Detect which cell encompasses the target text, then output its (x, y) center coordinate. 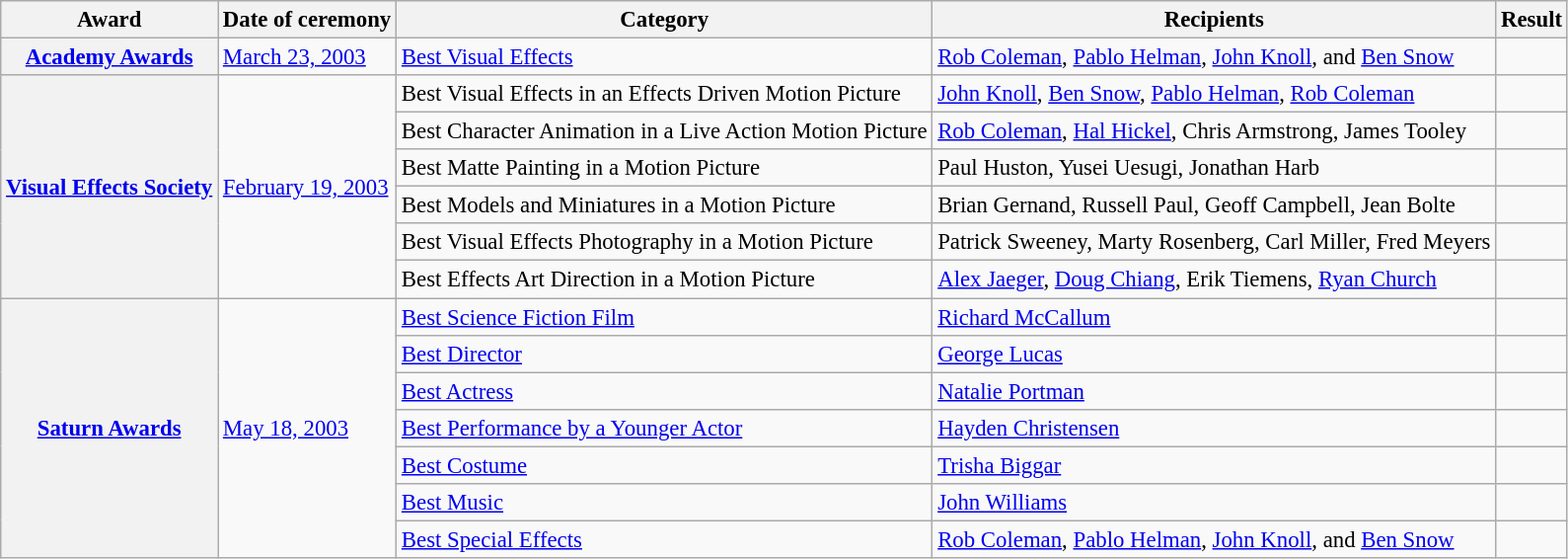
Best Actress (665, 391)
Best Character Animation in a Live Action Motion Picture (665, 131)
March 23, 2003 (308, 57)
Best Models and Miniatures in a Motion Picture (665, 205)
Natalie Portman (1214, 391)
Best Director (665, 354)
Best Costume (665, 465)
Recipients (1214, 20)
Best Visual Effects Photography in a Motion Picture (665, 242)
Category (665, 20)
Best Performance by a Younger Actor (665, 428)
Rob Coleman, Hal Hickel, Chris Armstrong, James Tooley (1214, 131)
Best Effects Art Direction in a Motion Picture (665, 279)
Trisha Biggar (1214, 465)
Visual Effects Society (110, 187)
Academy Awards (110, 57)
February 19, 2003 (308, 187)
Richard McCallum (1214, 317)
Award (110, 20)
Best Matte Painting in a Motion Picture (665, 168)
Best Visual Effects in an Effects Driven Motion Picture (665, 94)
John Williams (1214, 503)
Patrick Sweeney, Marty Rosenberg, Carl Miller, Fred Meyers (1214, 242)
John Knoll, Ben Snow, Pablo Helman, Rob Coleman (1214, 94)
May 18, 2003 (308, 429)
Result (1531, 20)
Best Science Fiction Film (665, 317)
Brian Gernand, Russell Paul, Geoff Campbell, Jean Bolte (1214, 205)
Hayden Christensen (1214, 428)
Best Special Effects (665, 539)
George Lucas (1214, 354)
Best Visual Effects (665, 57)
Date of ceremony (308, 20)
Best Music (665, 503)
Saturn Awards (110, 429)
Alex Jaeger, Doug Chiang, Erik Tiemens, Ryan Church (1214, 279)
Paul Huston, Yusei Uesugi, Jonathan Harb (1214, 168)
